From the cell containing the given text, extract its center point as [X, Y] coordinate. 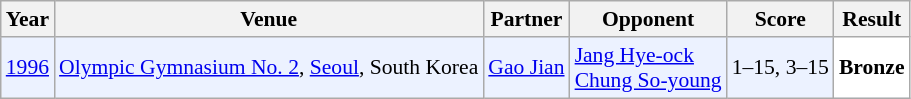
1–15, 3–15 [780, 68]
Partner [526, 19]
Opponent [648, 19]
Bronze [872, 68]
Jang Hye-ock Chung So-young [648, 68]
1996 [28, 68]
Olympic Gymnasium No. 2, Seoul, South Korea [268, 68]
Score [780, 19]
Gao Jian [526, 68]
Venue [268, 19]
Result [872, 19]
Year [28, 19]
